Capture the cell that displays the provided text and extract its (x, y) central coordinate. 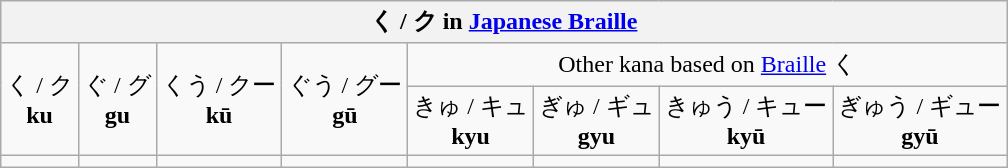
ぎゅう / ギュー gyū (920, 121)
く / ク ku (40, 99)
くう / クー kū (219, 99)
きゅ / キュ kyu (471, 121)
ぎゅ / ギュ gyu (596, 121)
ぐ / グ gu (117, 99)
ぐう / グー gū (345, 99)
く / ク in Japanese Braille (504, 22)
きゅう / キュー kyū (746, 121)
Other kana based on Braille く (708, 64)
